Identify which cell holds the provided text, then report its [x, y] central coordinate. 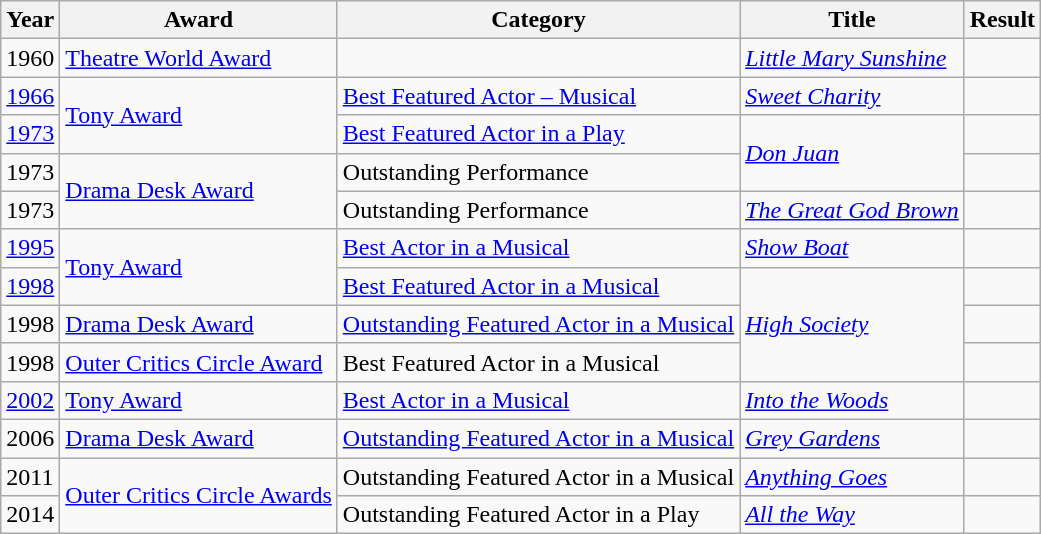
Anything Goes [852, 477]
Into the Woods [852, 400]
Outstanding Featured Actor in a Play [538, 515]
2014 [30, 515]
2006 [30, 438]
Outer Critics Circle Award [198, 362]
Title [852, 20]
All the Way [852, 515]
Show Boat [852, 248]
Best Featured Actor in a Play [538, 134]
Sweet Charity [852, 96]
Category [538, 20]
2011 [30, 477]
Outer Critics Circle Awards [198, 496]
The Great God Brown [852, 210]
Grey Gardens [852, 438]
Best Featured Actor – Musical [538, 96]
Theatre World Award [198, 58]
High Society [852, 324]
2002 [30, 400]
Little Mary Sunshine [852, 58]
1995 [30, 248]
1960 [30, 58]
Year [30, 20]
Don Juan [852, 153]
Award [198, 20]
1966 [30, 96]
Result [1002, 20]
